Return the (x, y) coordinate for the center point of the cell that contains the specified text.  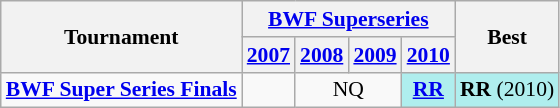
BWF Superseries (348, 19)
Best (507, 36)
2008 (322, 55)
NQ (348, 90)
2010 (428, 55)
2009 (374, 55)
Tournament (122, 36)
BWF Super Series Finals (122, 90)
RR (428, 90)
2007 (268, 55)
RR (2010) (507, 90)
